Detect which cell encompasses the target text, then output its (x, y) center coordinate. 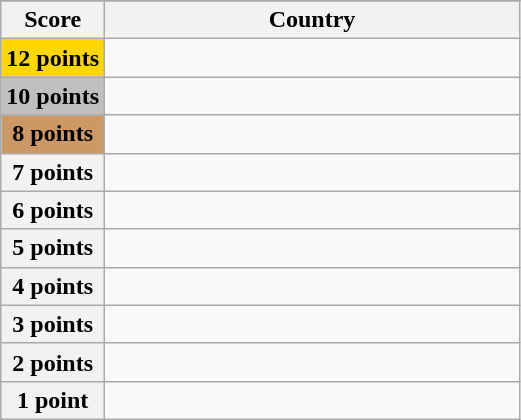
2 points (53, 362)
4 points (53, 286)
8 points (53, 134)
1 point (53, 400)
12 points (53, 58)
6 points (53, 210)
10 points (53, 96)
3 points (53, 324)
5 points (53, 248)
Score (53, 20)
7 points (53, 172)
Country (312, 20)
